Detect which cell encompasses the target text, then output its [x, y] center coordinate. 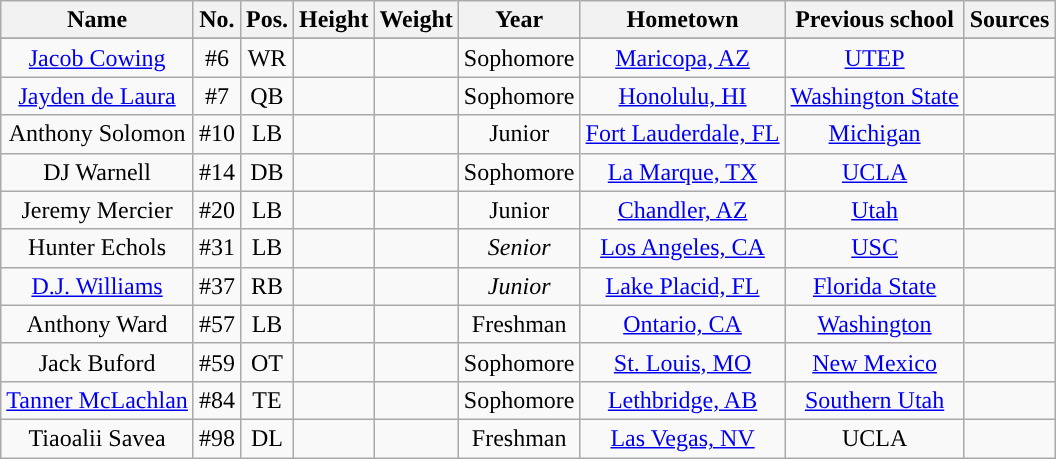
TE [266, 400]
Jayden de Laura [98, 96]
Anthony Solomon [98, 134]
Sources [1010, 20]
Pos. [266, 20]
Washington [874, 324]
New Mexico [874, 362]
Lethbridge, AB [682, 400]
#57 [216, 324]
UTEP [874, 58]
#59 [216, 362]
Name [98, 20]
#84 [216, 400]
Maricopa, AZ [682, 58]
No. [216, 20]
Las Vegas, NV [682, 438]
#98 [216, 438]
#7 [216, 96]
Utah [874, 210]
DL [266, 438]
Jack Buford [98, 362]
DB [266, 172]
Michigan [874, 134]
Chandler, AZ [682, 210]
Weight [416, 20]
USC [874, 248]
Jacob Cowing [98, 58]
Tanner McLachlan [98, 400]
RB [266, 286]
Hometown [682, 20]
Hunter Echols [98, 248]
#37 [216, 286]
La Marque, TX [682, 172]
Honolulu, HI [682, 96]
Southern Utah [874, 400]
Washington State [874, 96]
#10 [216, 134]
Tiaoalii Savea [98, 438]
#20 [216, 210]
Lake Placid, FL [682, 286]
St. Louis, MO [682, 362]
Anthony Ward [98, 324]
D.J. Williams [98, 286]
Fort Lauderdale, FL [682, 134]
Senior [519, 248]
Florida State [874, 286]
WR [266, 58]
#6 [216, 58]
Los Angeles, CA [682, 248]
Previous school [874, 20]
#31 [216, 248]
Jeremy Mercier [98, 210]
QB [266, 96]
Height [334, 20]
Year [519, 20]
DJ Warnell [98, 172]
OT [266, 362]
#14 [216, 172]
Ontario, CA [682, 324]
